Extract the [X, Y] coordinate from the center of the cell holding the provided text.  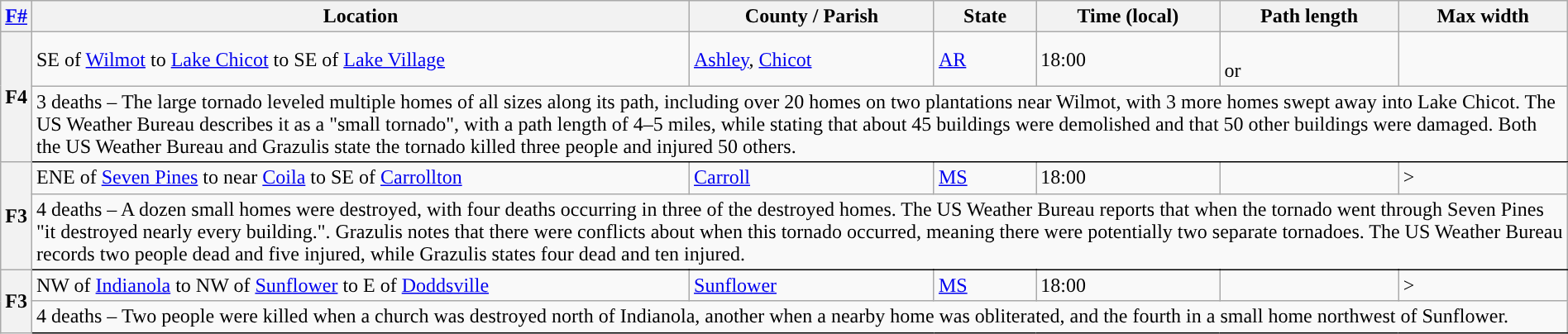
or [1309, 60]
Time (local) [1128, 17]
Path length [1309, 17]
Sunflower [812, 285]
Location [361, 17]
SE of Wilmot to Lake Chicot to SE of Lake Village [361, 60]
AR [984, 60]
F4 [17, 98]
Ashley, Chicot [812, 60]
ENE of Seven Pines to near Coila to SE of Carrollton [361, 178]
NW of Indianola to NW of Sunflower to E of Doddsville [361, 285]
F# [17, 17]
County / Parish [812, 17]
Carroll [812, 178]
State [984, 17]
Max width [1483, 17]
